Find where the given text appears and provide that cell's center as [x, y] coordinate. 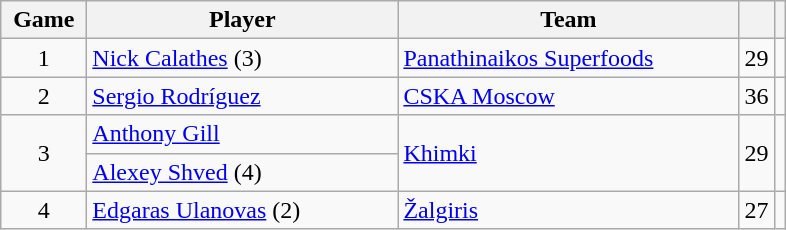
CSKA Moscow [568, 96]
4 [44, 210]
36 [756, 96]
Anthony Gill [242, 134]
Nick Calathes (3) [242, 58]
27 [756, 210]
Panathinaikos Superfoods [568, 58]
1 [44, 58]
Edgaras Ulanovas (2) [242, 210]
Team [568, 20]
3 [44, 153]
Alexey Shved (4) [242, 172]
2 [44, 96]
Sergio Rodríguez [242, 96]
Žalgiris [568, 210]
Game [44, 20]
Player [242, 20]
Khimki [568, 153]
